Search for the cell housing the specified text and yield its (x, y) center coordinate. 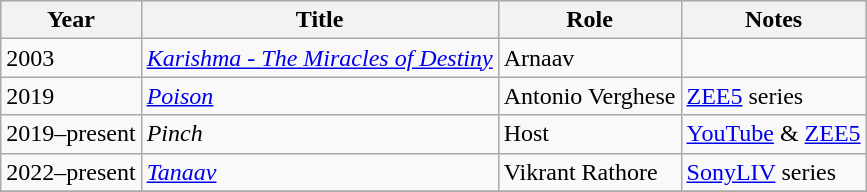
Tanaav (320, 172)
Arnaav (590, 58)
Role (590, 20)
YouTube & ZEE5 (774, 134)
2019–present (71, 134)
ZEE5 series (774, 96)
Host (590, 134)
Title (320, 20)
2019 (71, 96)
Poison (320, 96)
Notes (774, 20)
Vikrant Rathore (590, 172)
Antonio Verghese (590, 96)
2022–present (71, 172)
SonyLIV series (774, 172)
Karishma - The Miracles of Destiny (320, 58)
Year (71, 20)
2003 (71, 58)
Pinch (320, 134)
